Locate the cell with the specified text and output its (X, Y) center coordinate. 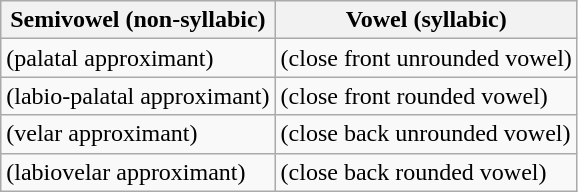
(labiovelar approximant) (138, 172)
(labio-palatal approximant) (138, 96)
(close back rounded vowel) (426, 172)
(close back unrounded vowel) (426, 134)
(palatal approximant) (138, 58)
(close front unrounded vowel) (426, 58)
Semivowel (non-syllabic) (138, 20)
(velar approximant) (138, 134)
Vowel (syllabic) (426, 20)
(close front rounded vowel) (426, 96)
